Search for the cell housing the specified text and yield its [X, Y] center coordinate. 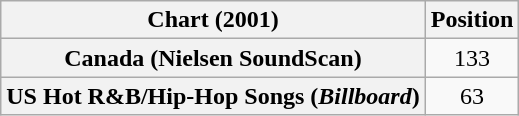
Canada (Nielsen SoundScan) [213, 58]
63 [472, 96]
Chart (2001) [213, 20]
Position [472, 20]
133 [472, 58]
US Hot R&B/Hip-Hop Songs (Billboard) [213, 96]
